Find where the given text appears and provide that cell's center as (X, Y) coordinate. 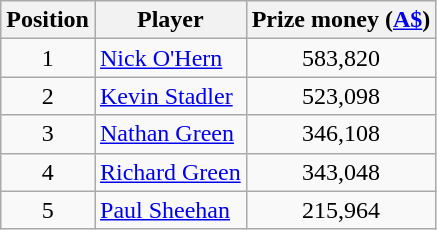
Nick O'Hern (170, 58)
2 (48, 96)
Player (170, 20)
215,964 (341, 210)
583,820 (341, 58)
343,048 (341, 172)
Nathan Green (170, 134)
Position (48, 20)
Paul Sheehan (170, 210)
Prize money (A$) (341, 20)
Richard Green (170, 172)
4 (48, 172)
3 (48, 134)
5 (48, 210)
523,098 (341, 96)
1 (48, 58)
Kevin Stadler (170, 96)
346,108 (341, 134)
